Output the [X, Y] coordinate of the center of the cell containing the given text.  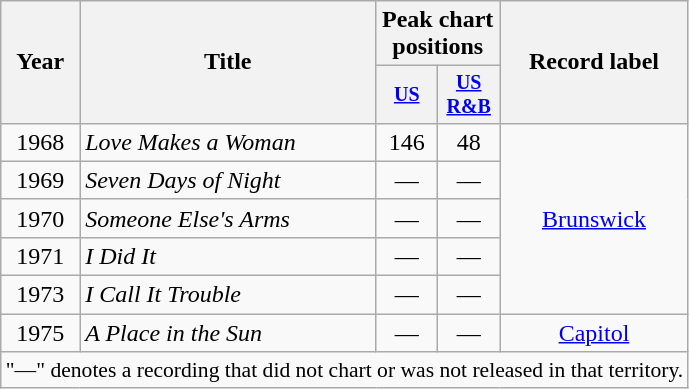
Record label [594, 62]
146 [407, 142]
Seven Days of Night [228, 180]
Title [228, 62]
Someone Else's Arms [228, 218]
I Did It [228, 256]
A Place in the Sun [228, 333]
1970 [40, 218]
1968 [40, 142]
1975 [40, 333]
1971 [40, 256]
USR&B [469, 94]
Brunswick [594, 218]
"—" denotes a recording that did not chart or was not released in that territory. [345, 370]
1973 [40, 295]
I Call It Trouble [228, 295]
Capitol [594, 333]
US [407, 94]
48 [469, 142]
Peak chart positions [438, 34]
Love Makes a Woman [228, 142]
Year [40, 62]
1969 [40, 180]
